Output the (X, Y) coordinate of the center of the cell containing the given text.  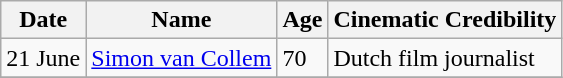
21 June (44, 58)
Age (302, 20)
70 (302, 58)
Date (44, 20)
Simon van Collem (182, 58)
Cinematic Credibility (445, 20)
Dutch film journalist (445, 58)
Name (182, 20)
